Pinpoint the cell where the given text exists, returning its [X, Y] midpoint coordinate. 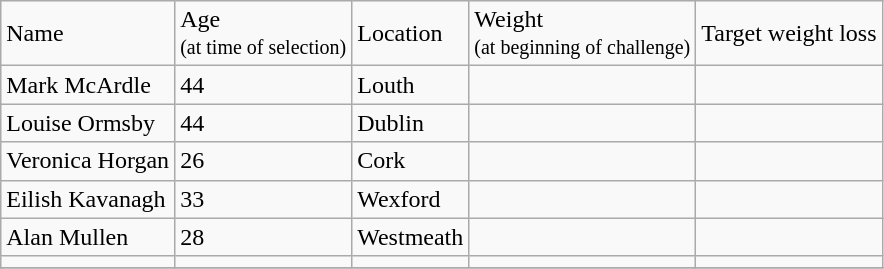
Target weight loss [789, 34]
Wexford [410, 199]
Age (at time of selection) [264, 34]
Westmeath [410, 237]
Weight (at beginning of challenge) [582, 34]
Alan Mullen [88, 237]
28 [264, 237]
Cork [410, 161]
Dublin [410, 123]
Veronica Horgan [88, 161]
Louise Ormsby [88, 123]
33 [264, 199]
Name [88, 34]
Louth [410, 85]
Eilish Kavanagh [88, 199]
Location [410, 34]
26 [264, 161]
Mark McArdle [88, 85]
